Return (X, Y) of the center of cell containing provided text 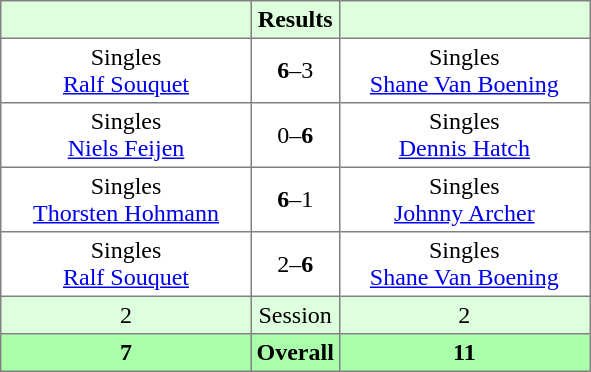
SinglesNiels Feijen (126, 135)
0–6 (295, 135)
6–1 (295, 199)
SinglesJohnny Archer (464, 199)
Session (295, 315)
Overall (295, 353)
11 (464, 353)
6–3 (295, 70)
SinglesDennis Hatch (464, 135)
SinglesThorsten Hohmann (126, 199)
7 (126, 353)
Results (295, 20)
2–6 (295, 264)
